Determine the (X, Y) coordinate at the center of the cell enclosing the given text.  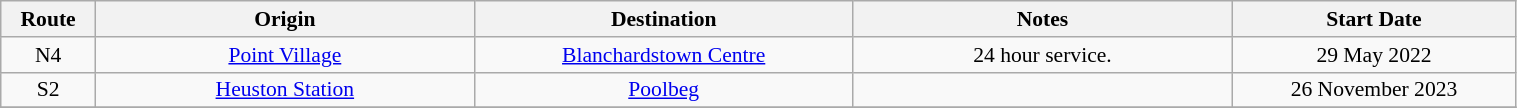
Start Date (1374, 19)
29 May 2022 (1374, 55)
Blanchardstown Centre (664, 55)
Origin (284, 19)
N4 (48, 55)
Route (48, 19)
26 November 2023 (1374, 90)
Heuston Station (284, 90)
Point Village (284, 55)
24 hour service. (1042, 55)
Destination (664, 19)
Notes (1042, 19)
Poolbeg (664, 90)
S2 (48, 90)
